Identify which cell holds the provided text, then report its (X, Y) central coordinate. 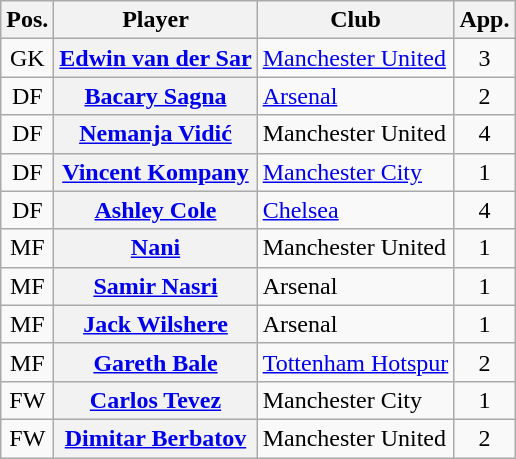
Vincent Kompany (156, 172)
Carlos Tevez (156, 400)
Gareth Bale (156, 362)
Chelsea (356, 210)
3 (484, 58)
Club (356, 20)
Nemanja Vidić (156, 134)
Pos. (28, 20)
App. (484, 20)
Tottenham Hotspur (356, 362)
Edwin van der Sar (156, 58)
Bacary Sagna (156, 96)
Dimitar Berbatov (156, 438)
Samir Nasri (156, 286)
Player (156, 20)
Jack Wilshere (156, 324)
Nani (156, 248)
GK (28, 58)
Ashley Cole (156, 210)
